Provide the [X, Y] coordinate of the cell's center where the given text is located.  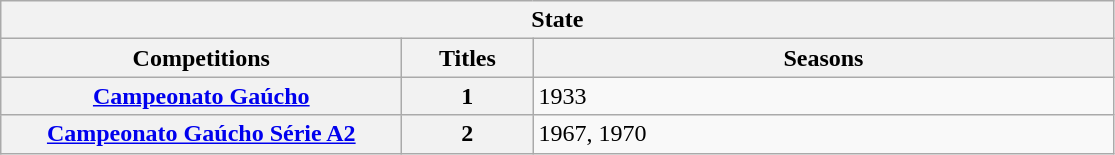
Campeonato Gaúcho [202, 96]
Seasons [824, 58]
State [558, 20]
1967, 1970 [824, 134]
Competitions [202, 58]
Campeonato Gaúcho Série A2 [202, 134]
2 [468, 134]
1 [468, 96]
Titles [468, 58]
1933 [824, 96]
